Scan for the cell matching the given text and deliver its [X, Y] coordinate at center. 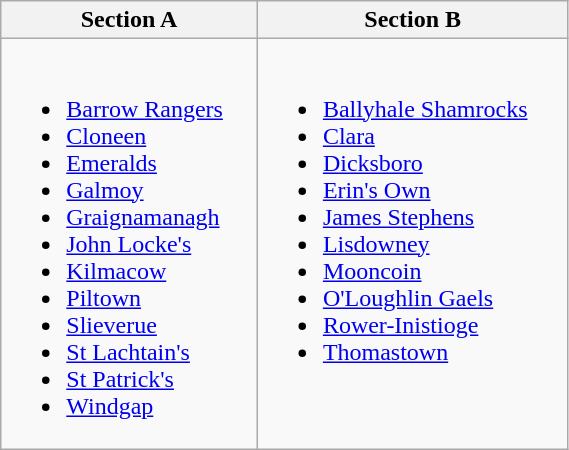
Barrow RangersCloneenEmeraldsGalmoyGraignamanaghJohn Locke'sKilmacowPiltownSlieverueSt Lachtain'sSt Patrick'sWindgap [130, 244]
Section B [412, 20]
Ballyhale ShamrocksClaraDicksboroErin's OwnJames StephensLisdowneyMooncoinO'Loughlin GaelsRower-InistiogeThomastown [412, 244]
Section A [130, 20]
